Pinpoint the cell where the given text exists, returning its [x, y] midpoint coordinate. 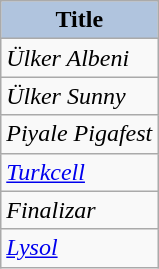
Ülker Albeni [80, 58]
Lysol [80, 248]
Turkcell [80, 172]
Piyale Pigafest [80, 134]
Finalizar [80, 210]
Ülker Sunny [80, 96]
Title [80, 20]
